Scan for the cell matching the given text and deliver its (x, y) coordinate at center. 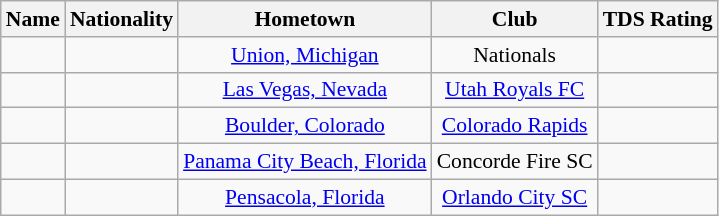
Panama City Beach, Florida (305, 162)
Utah Royals FC (515, 90)
Hometown (305, 19)
Club (515, 19)
Nationals (515, 55)
Concorde Fire SC (515, 162)
TDS Rating (658, 19)
Nationality (122, 19)
Pensacola, Florida (305, 197)
Boulder, Colorado (305, 126)
Las Vegas, Nevada (305, 90)
Colorado Rapids (515, 126)
Orlando City SC (515, 197)
Name (33, 19)
Union, Michigan (305, 55)
